Extract the (x, y) coordinate from the center of the cell holding the provided text.  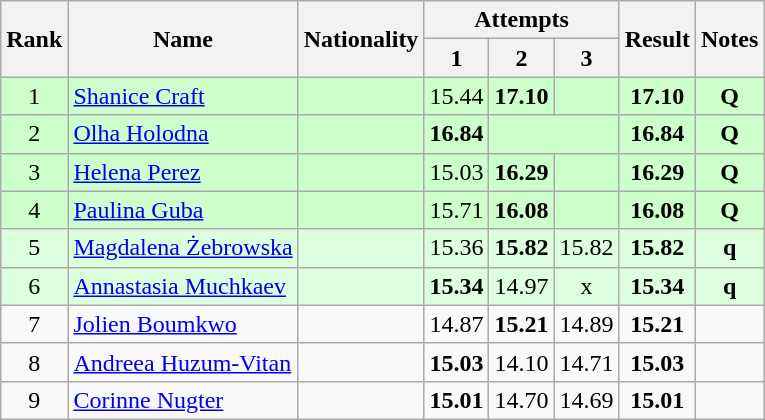
Helena Perez (183, 172)
5 (34, 248)
Rank (34, 39)
Annastasia Muchkaev (183, 286)
4 (34, 210)
6 (34, 286)
Jolien Boumkwo (183, 324)
Attempts (522, 20)
Shanice Craft (183, 96)
8 (34, 362)
15.36 (456, 248)
14.10 (522, 362)
x (586, 286)
Name (183, 39)
14.87 (456, 324)
Paulina Guba (183, 210)
15.44 (456, 96)
Magdalena Żebrowska (183, 248)
Nationality (361, 39)
Notes (730, 39)
Olha Holodna (183, 134)
14.70 (522, 400)
14.89 (586, 324)
7 (34, 324)
Corinne Nugter (183, 400)
Result (657, 39)
Andreea Huzum-Vitan (183, 362)
14.71 (586, 362)
15.71 (456, 210)
9 (34, 400)
14.97 (522, 286)
14.69 (586, 400)
